Detect which cell encompasses the target text, then output its (x, y) center coordinate. 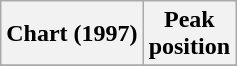
Peakposition (189, 34)
Chart (1997) (72, 34)
